Output the [X, Y] coordinate of the center of the cell containing the given text.  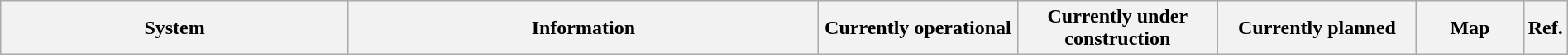
Currently operational [918, 28]
Map [1470, 28]
Currently under construction [1117, 28]
Ref. [1545, 28]
Information [583, 28]
System [175, 28]
Currently planned [1317, 28]
